Detect which cell encompasses the target text, then output its [X, Y] center coordinate. 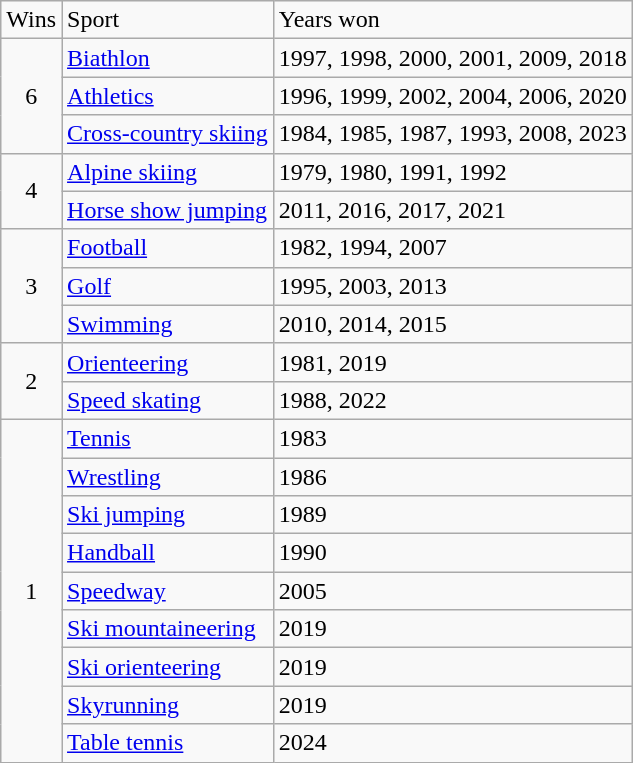
1983 [452, 438]
2024 [452, 743]
1984, 1985, 1987, 1993, 2008, 2023 [452, 134]
2010, 2014, 2015 [452, 324]
1990 [452, 553]
Wrestling [168, 477]
Table tennis [168, 743]
Ski orienteering [168, 667]
Cross-country skiing [168, 134]
Alpine skiing [168, 172]
1997, 1998, 2000, 2001, 2009, 2018 [452, 58]
3 [32, 286]
Football [168, 248]
1989 [452, 515]
1986 [452, 477]
2011, 2016, 2017, 2021 [452, 210]
Horse show jumping [168, 210]
1979, 1980, 1991, 1992 [452, 172]
1981, 2019 [452, 362]
1995, 2003, 2013 [452, 286]
Skyrunning [168, 705]
2005 [452, 591]
Tennis [168, 438]
1996, 1999, 2002, 2004, 2006, 2020 [452, 96]
Ski jumping [168, 515]
4 [32, 191]
Golf [168, 286]
1988, 2022 [452, 400]
6 [32, 96]
Sport [168, 20]
1 [32, 590]
2 [32, 381]
Ski mountaineering [168, 629]
Athletics [168, 96]
Biathlon [168, 58]
Speedway [168, 591]
1982, 1994, 2007 [452, 248]
Speed skating [168, 400]
Swimming [168, 324]
Orienteering [168, 362]
Wins [32, 20]
Years won [452, 20]
Handball [168, 553]
